Return [x, y] of the center of cell containing provided text 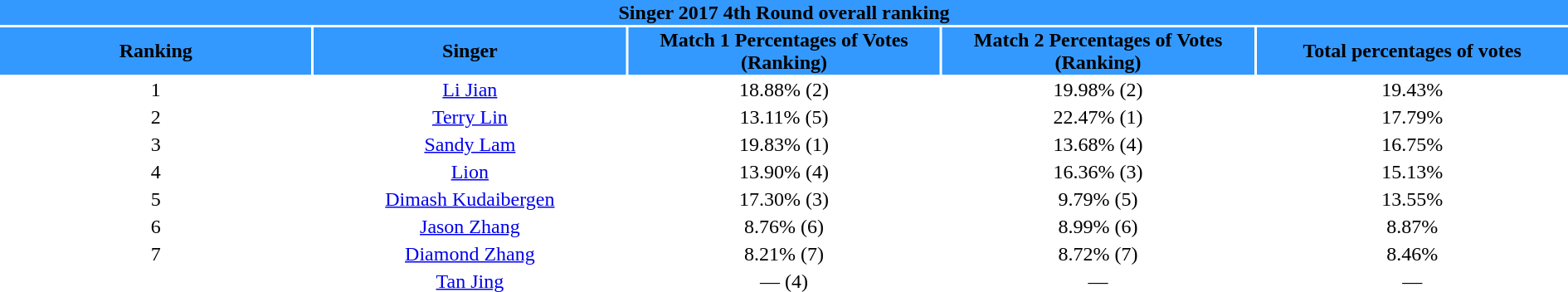
7 [156, 254]
3 [156, 144]
Lion [470, 172]
16.75% [1412, 144]
Match 2 Percentages of Votes (Ranking) [1098, 51]
8.76% (6) [784, 226]
Total percentages of votes [1412, 51]
13.68% (4) [1098, 144]
8.87% [1412, 226]
15.13% [1412, 172]
Singer 2017 4th Round overall ranking [784, 12]
1 [156, 90]
17.79% [1412, 117]
13.55% [1412, 199]
16.36% (3) [1098, 172]
4 [156, 172]
18.88% (2) [784, 90]
8.99% (6) [1098, 226]
6 [156, 226]
19.83% (1) [784, 144]
Li Jian [470, 90]
13.11% (5) [784, 117]
9.79% (5) [1098, 199]
8.72% (7) [1098, 254]
13.90% (4) [784, 172]
8.46% [1412, 254]
19.43% [1412, 90]
Singer [470, 51]
17.30% (3) [784, 199]
19.98% (2) [1098, 90]
Diamond Zhang [470, 254]
2 [156, 117]
Sandy Lam [470, 144]
8.21% (7) [784, 254]
22.47% (1) [1098, 117]
Terry Lin [470, 117]
Ranking [156, 51]
Match 1 Percentages of Votes (Ranking) [784, 51]
5 [156, 199]
Dimash Kudaibergen [470, 199]
Jason Zhang [470, 226]
